Return [x, y] of the center of cell containing provided text 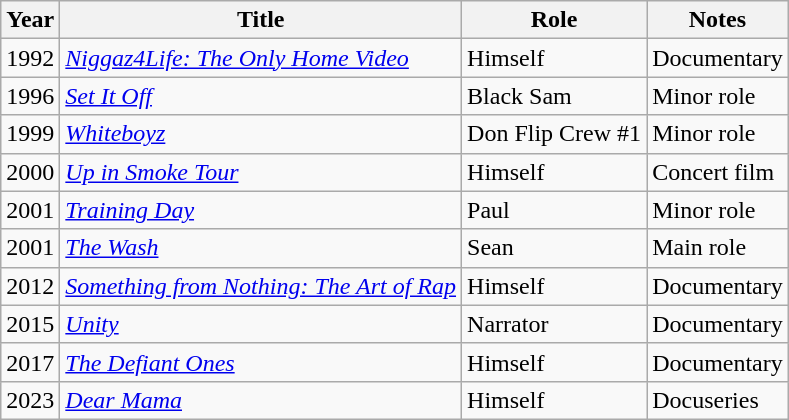
Training Day [261, 210]
Year [30, 20]
Title [261, 20]
Concert film [718, 172]
Sean [554, 248]
The Wash [261, 248]
Black Sam [554, 96]
Set It Off [261, 96]
Docuseries [718, 400]
Narrator [554, 324]
2000 [30, 172]
2015 [30, 324]
Don Flip Crew #1 [554, 134]
1996 [30, 96]
2017 [30, 362]
The Defiant Ones [261, 362]
Paul [554, 210]
Dear Mama [261, 400]
Notes [718, 20]
Role [554, 20]
Niggaz4Life: The Only Home Video [261, 58]
1992 [30, 58]
Whiteboyz [261, 134]
Unity [261, 324]
Up in Smoke Tour [261, 172]
1999 [30, 134]
2023 [30, 400]
Main role [718, 248]
Something from Nothing: The Art of Rap [261, 286]
2012 [30, 286]
